Scan for the cell matching the given text and deliver its [x, y] coordinate at center. 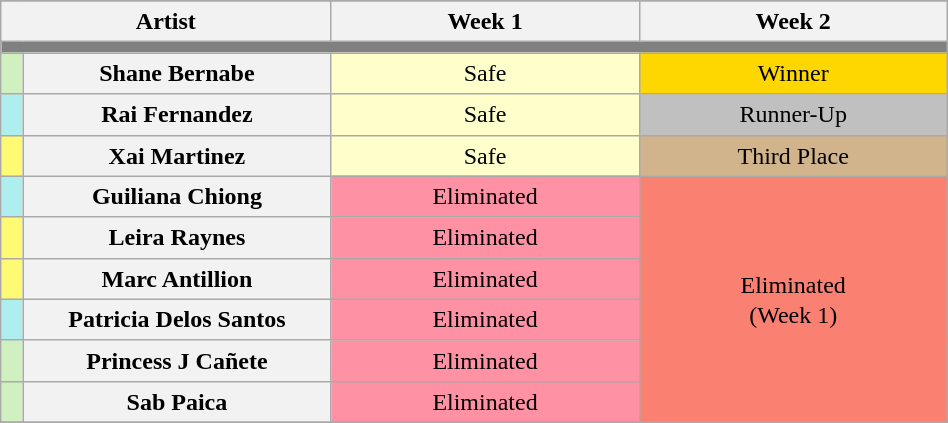
Third Place [793, 156]
Shane Bernabe [177, 74]
Guiliana Chiong [177, 196]
Eliminated(Week 1) [793, 299]
Leira Raynes [177, 238]
Week 1 [485, 22]
Runner-Up [793, 114]
Sab Paica [177, 402]
Xai Martinez [177, 156]
Rai Fernandez [177, 114]
Marc Antillion [177, 278]
Princess J Cañete [177, 360]
Week 2 [793, 22]
Patricia Delos Santos [177, 320]
Winner [793, 74]
Artist [166, 22]
